Return the (X, Y) coordinate for the center point of the cell that contains the specified text.  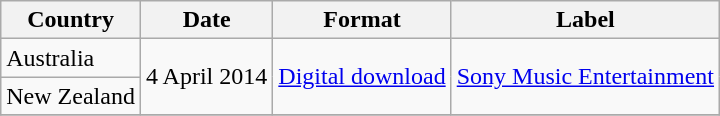
New Zealand (71, 96)
Australia (71, 58)
Date (206, 20)
Sony Music Entertainment (585, 77)
Format (362, 20)
Country (71, 20)
Label (585, 20)
Digital download (362, 77)
4 April 2014 (206, 77)
